Output the [x, y] coordinate of the center of the cell containing the given text.  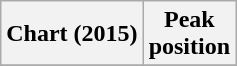
Peakposition [189, 34]
Chart (2015) [72, 34]
